Output the (X, Y) coordinate of the center of the cell containing the given text.  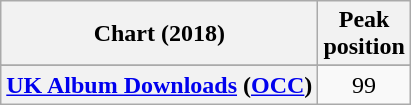
99 (364, 85)
Chart (2018) (160, 34)
UK Album Downloads (OCC) (160, 85)
Peak position (364, 34)
